Identify which cell holds the provided text, then report its [X, Y] central coordinate. 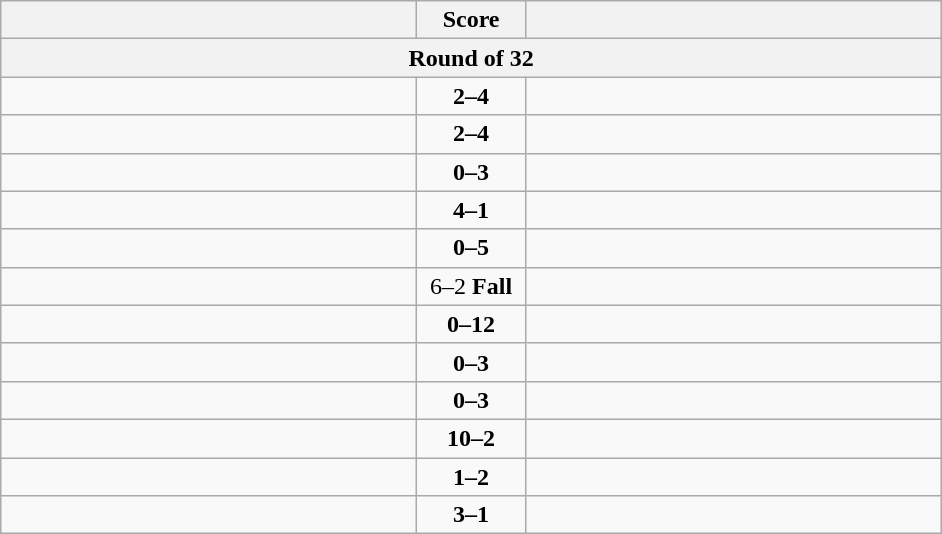
4–1 [472, 210]
3–1 [472, 515]
0–5 [472, 248]
6–2 Fall [472, 286]
Score [472, 20]
1–2 [472, 477]
10–2 [472, 438]
0–12 [472, 324]
Round of 32 [472, 58]
